Detect which cell encompasses the target text, then output its [x, y] center coordinate. 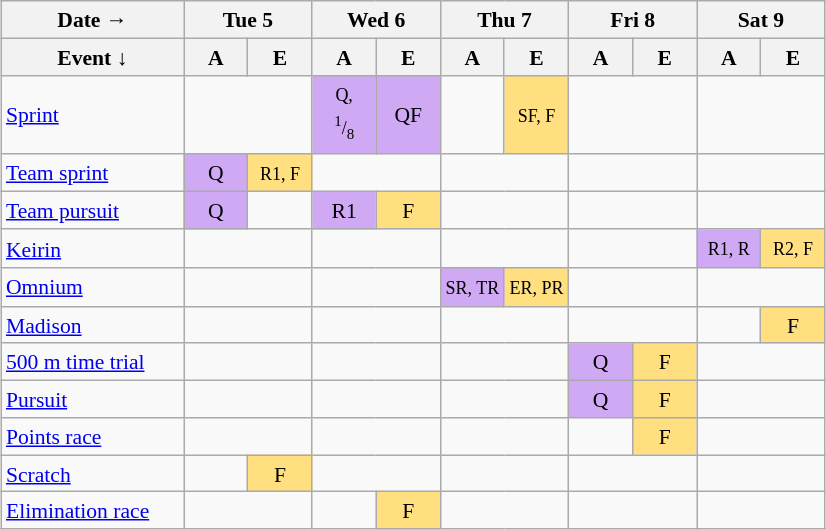
Keirin [92, 248]
Sprint [92, 114]
R1 [344, 210]
R2, F [793, 248]
Wed 6 [376, 20]
Omnium [92, 288]
Sat 9 [761, 20]
QF [408, 114]
Pursuit [92, 398]
Fri 8 [633, 20]
Team pursuit [92, 210]
Tue 5 [248, 20]
ER, PR [536, 288]
Scratch [92, 474]
Q,1/8 [344, 114]
Date → [92, 20]
Elimination race [92, 510]
Points race [92, 436]
SR, TR [472, 288]
R1, R [729, 248]
Event ↓ [92, 56]
Madison [92, 324]
R1, F [280, 172]
Thu 7 [504, 20]
500 m time trial [92, 362]
Team sprint [92, 172]
SF, F [536, 114]
